Capture the cell that displays the provided text and extract its [x, y] central coordinate. 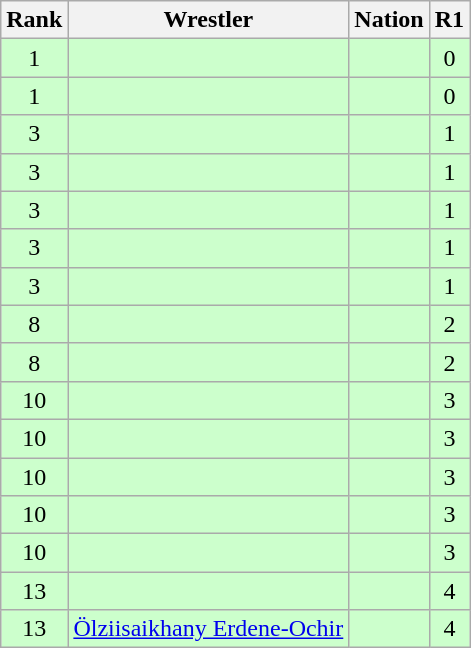
Nation [389, 20]
Rank [34, 20]
R1 [449, 20]
Wrestler [208, 20]
Ölziisaikhany Erdene-Ochir [208, 629]
